Detect which cell encompasses the target text, then output its (X, Y) center coordinate. 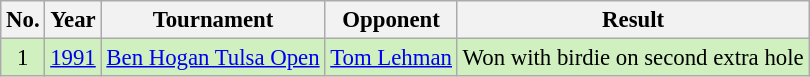
Tom Lehman (391, 58)
No. (23, 20)
1991 (73, 58)
Result (633, 20)
Opponent (391, 20)
Won with birdie on second extra hole (633, 58)
1 (23, 58)
Year (73, 20)
Ben Hogan Tulsa Open (213, 58)
Tournament (213, 20)
